Find where the given text appears and provide that cell's center as [x, y] coordinate. 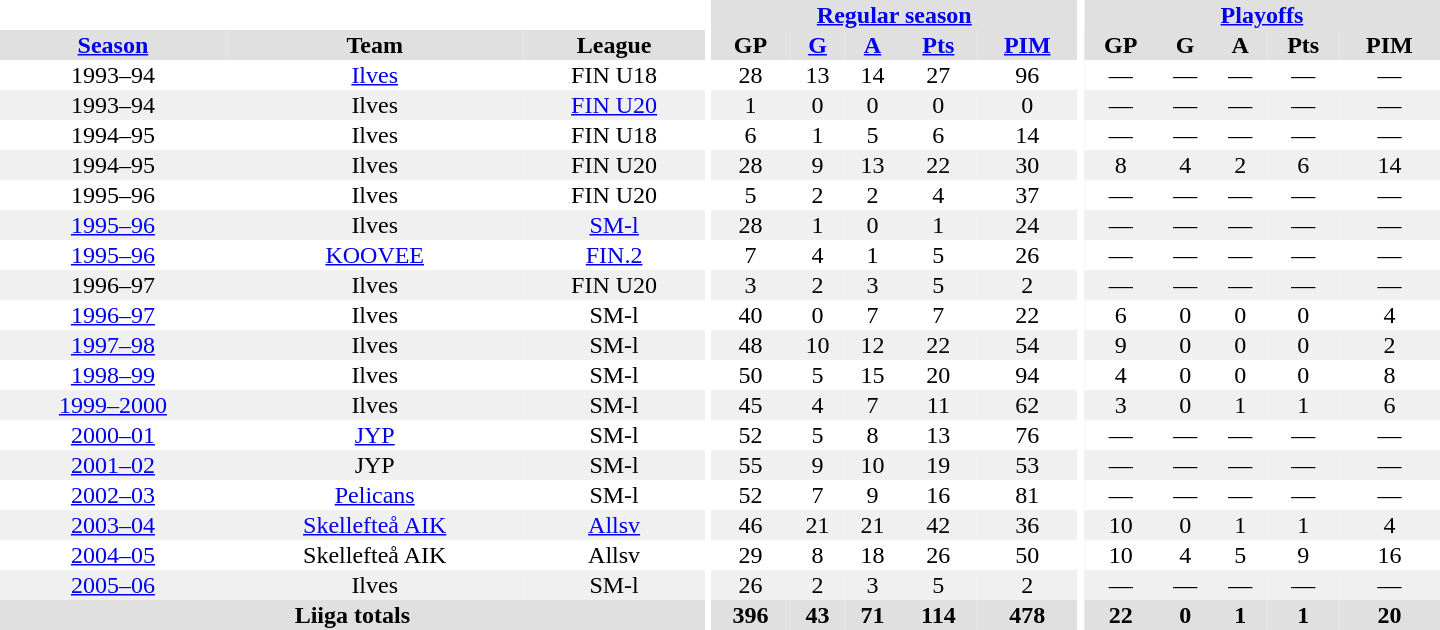
71 [872, 615]
Playoffs [1262, 15]
54 [1028, 345]
40 [750, 315]
81 [1028, 495]
46 [750, 525]
2001–02 [113, 465]
94 [1028, 375]
2004–05 [113, 555]
1997–98 [113, 345]
37 [1028, 195]
2002–03 [113, 495]
27 [938, 75]
18 [872, 555]
League [614, 45]
36 [1028, 525]
Regular season [894, 15]
396 [750, 615]
45 [750, 405]
Team [375, 45]
55 [750, 465]
12 [872, 345]
30 [1028, 165]
15 [872, 375]
53 [1028, 465]
48 [750, 345]
19 [938, 465]
Liiga totals [352, 615]
24 [1028, 225]
Pelicans [375, 495]
2005–06 [113, 585]
2000–01 [113, 435]
FIN.2 [614, 255]
11 [938, 405]
1998–99 [113, 375]
2003–04 [113, 525]
43 [818, 615]
KOOVEE [375, 255]
29 [750, 555]
114 [938, 615]
76 [1028, 435]
62 [1028, 405]
Season [113, 45]
42 [938, 525]
96 [1028, 75]
478 [1028, 615]
1999–2000 [113, 405]
